Capture the cell that displays the provided text and extract its [x, y] central coordinate. 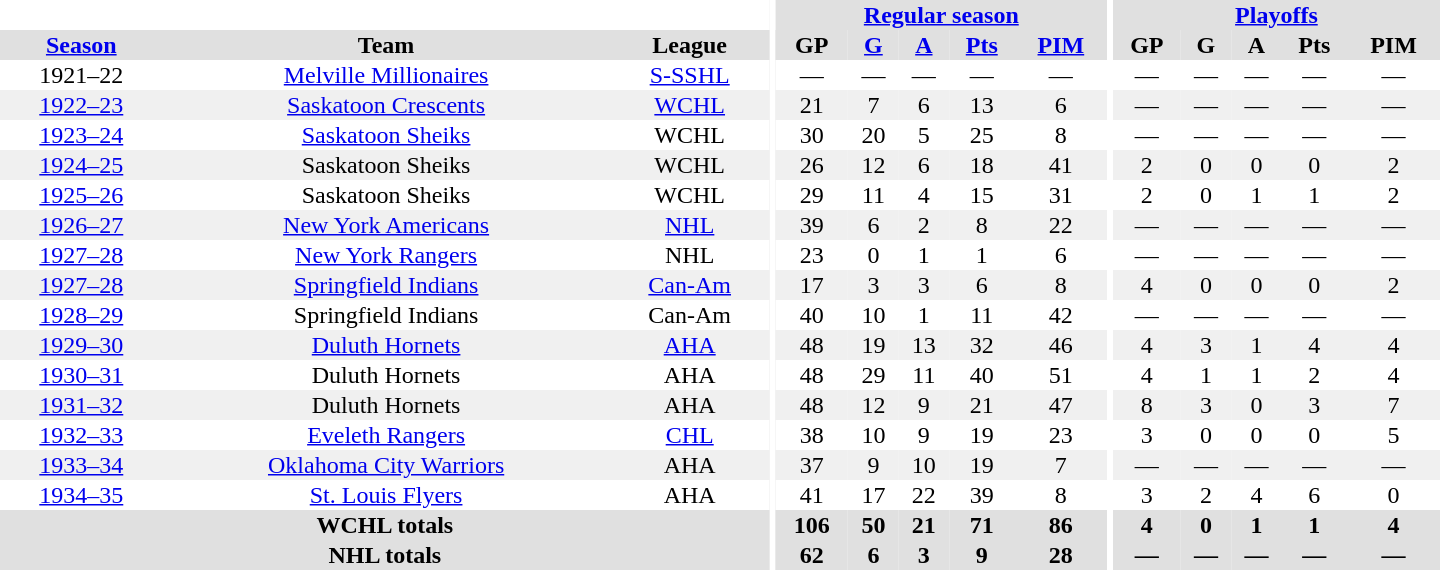
71 [982, 525]
20 [873, 135]
38 [812, 435]
New York Rangers [386, 255]
1928–29 [82, 315]
Regular season [941, 15]
1931–32 [82, 405]
Saskatoon Crescents [386, 105]
1926–27 [82, 225]
42 [1060, 315]
St. Louis Flyers [386, 495]
1924–25 [82, 165]
Melville Millionaires [386, 75]
37 [812, 465]
18 [982, 165]
S-SSHL [690, 75]
1922–23 [82, 105]
Playoffs [1276, 15]
15 [982, 195]
47 [1060, 405]
32 [982, 345]
NHL totals [385, 555]
46 [1060, 345]
1933–34 [82, 465]
50 [873, 525]
62 [812, 555]
New York Americans [386, 225]
1923–24 [82, 135]
28 [1060, 555]
1929–30 [82, 345]
86 [1060, 525]
31 [1060, 195]
51 [1060, 375]
1921–22 [82, 75]
Season [82, 45]
1932–33 [82, 435]
League [690, 45]
1934–35 [82, 495]
WCHL totals [385, 525]
1925–26 [82, 195]
Oklahoma City Warriors [386, 465]
Team [386, 45]
26 [812, 165]
106 [812, 525]
1930–31 [82, 375]
CHL [690, 435]
25 [982, 135]
30 [812, 135]
Eveleth Rangers [386, 435]
